Find where the given text appears and provide that cell's center as [x, y] coordinate. 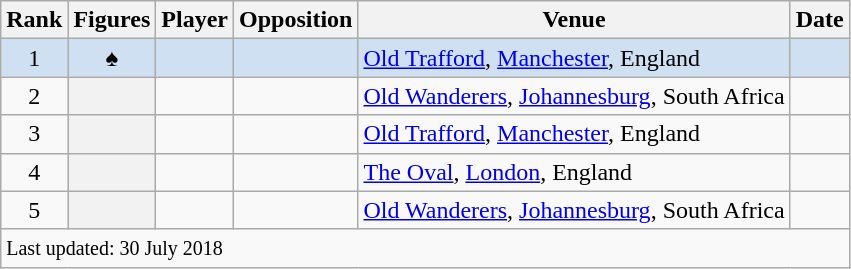
Rank [34, 20]
1 [34, 58]
Opposition [296, 20]
♠ [112, 58]
Date [820, 20]
Last updated: 30 July 2018 [425, 248]
4 [34, 172]
Venue [574, 20]
The Oval, London, England [574, 172]
Figures [112, 20]
5 [34, 210]
2 [34, 96]
Player [195, 20]
3 [34, 134]
